Identify which cell holds the provided text, then report its [X, Y] central coordinate. 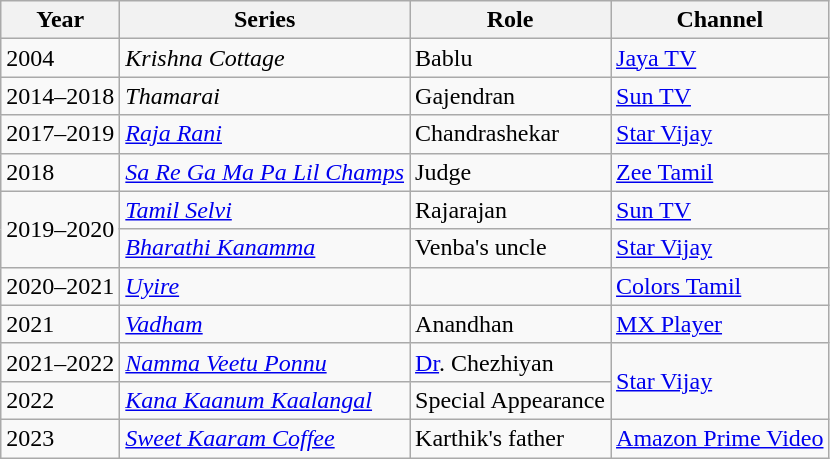
Zee Tamil [720, 172]
Role [510, 20]
2004 [60, 58]
Amazon Prime Video [720, 438]
Bablu [510, 58]
MX Player [720, 324]
Colors Tamil [720, 286]
Venba's uncle [510, 248]
Tamil Selvi [265, 210]
Namma Veetu Ponnu [265, 362]
Rajarajan [510, 210]
Gajendran [510, 96]
2022 [60, 400]
2021–2022 [60, 362]
Sweet Kaaram Coffee [265, 438]
Karthik's father [510, 438]
2020–2021 [60, 286]
2023 [60, 438]
Jaya TV [720, 58]
2014–2018 [60, 96]
2019–2020 [60, 229]
Series [265, 20]
2017–2019 [60, 134]
Raja Rani [265, 134]
Kana Kaanum Kaalangal [265, 400]
Sa Re Ga Ma Pa Lil Champs [265, 172]
Krishna Cottage [265, 58]
2018 [60, 172]
Judge [510, 172]
Channel [720, 20]
Vadham [265, 324]
Uyire [265, 286]
Thamarai [265, 96]
Bharathi Kanamma [265, 248]
Dr. Chezhiyan [510, 362]
2021 [60, 324]
Year [60, 20]
Special Appearance [510, 400]
Chandrashekar [510, 134]
Anandhan [510, 324]
